Find where the given text appears and provide that cell's center as (x, y) coordinate. 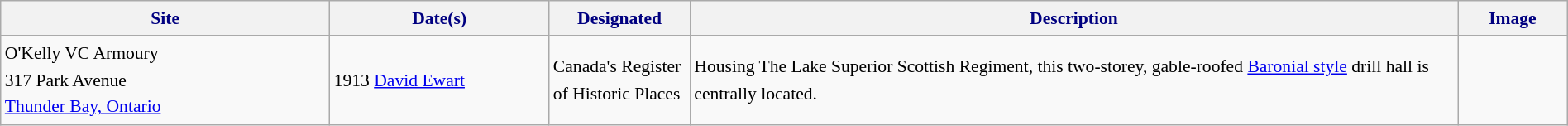
Canada's Register of Historic Places (619, 81)
1913 David Ewart (440, 81)
O'Kelly VC Armoury317 Park Avenue Thunder Bay, Ontario (165, 81)
Description (1073, 18)
Site (165, 18)
Date(s) (440, 18)
Housing The Lake Superior Scottish Regiment, this two-storey, gable-roofed Baronial style drill hall is centrally located. (1073, 81)
Image (1513, 18)
Designated (619, 18)
